Output the (X, Y) coordinate of the center of the cell containing the given text.  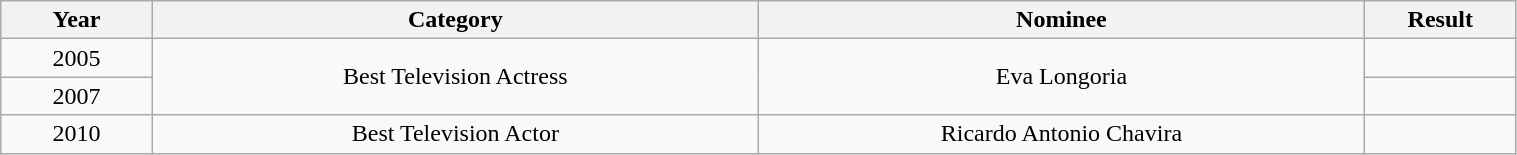
2007 (77, 96)
2005 (77, 58)
Result (1440, 20)
Category (455, 20)
Best Television Actor (455, 134)
Best Television Actress (455, 77)
Nominee (1061, 20)
2010 (77, 134)
Ricardo Antonio Chavira (1061, 134)
Eva Longoria (1061, 77)
Year (77, 20)
